Scan for the cell matching the given text and deliver its [x, y] coordinate at center. 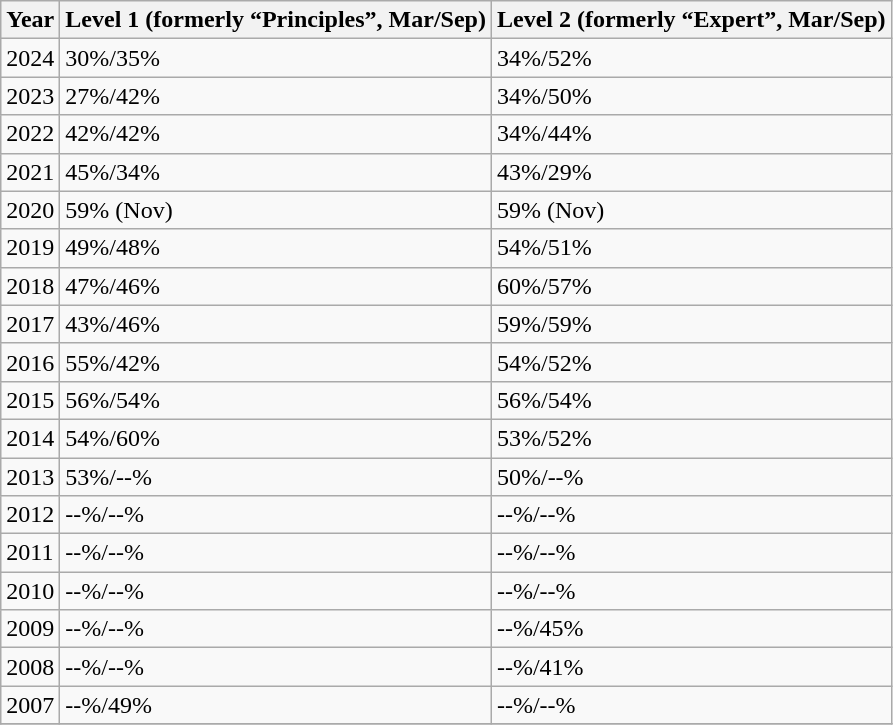
Year [30, 20]
2010 [30, 591]
34%/50% [691, 96]
2016 [30, 362]
--%/45% [691, 629]
Level 2 (formerly “Expert”, Mar/Sep) [691, 20]
2009 [30, 629]
2015 [30, 400]
43%/46% [276, 324]
60%/57% [691, 286]
--%/41% [691, 667]
42%/42% [276, 134]
Level 1 (formerly “Principles”, Mar/Sep) [276, 20]
2013 [30, 477]
45%/34% [276, 172]
47%/46% [276, 286]
53%/--% [276, 477]
2024 [30, 58]
2008 [30, 667]
2018 [30, 286]
27%/42% [276, 96]
54%/51% [691, 248]
2007 [30, 705]
49%/48% [276, 248]
30%/35% [276, 58]
2020 [30, 210]
34%/44% [691, 134]
34%/52% [691, 58]
43%/29% [691, 172]
59%/59% [691, 324]
2019 [30, 248]
2014 [30, 438]
--%/49% [276, 705]
2017 [30, 324]
53%/52% [691, 438]
2011 [30, 553]
50%/--% [691, 477]
2012 [30, 515]
2022 [30, 134]
54%/60% [276, 438]
2021 [30, 172]
2023 [30, 96]
55%/42% [276, 362]
54%/52% [691, 362]
